Output the (x, y) coordinate of the center of the cell containing the given text.  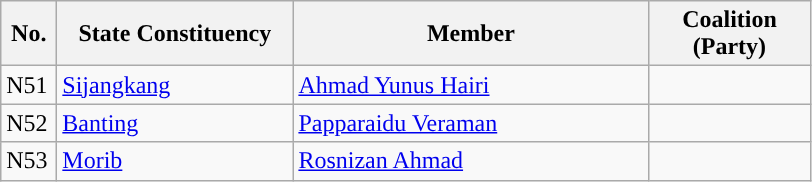
Ahmad Yunus Hairi (471, 85)
Rosnizan Ahmad (471, 161)
State Constituency (175, 34)
N53 (29, 161)
No. (29, 34)
Member (471, 34)
Papparaidu Veraman (471, 123)
Sijangkang (175, 85)
N52 (29, 123)
Banting (175, 123)
Morib (175, 161)
N51 (29, 85)
Coalition (Party) (730, 34)
